Capture the cell that displays the provided text and extract its (x, y) central coordinate. 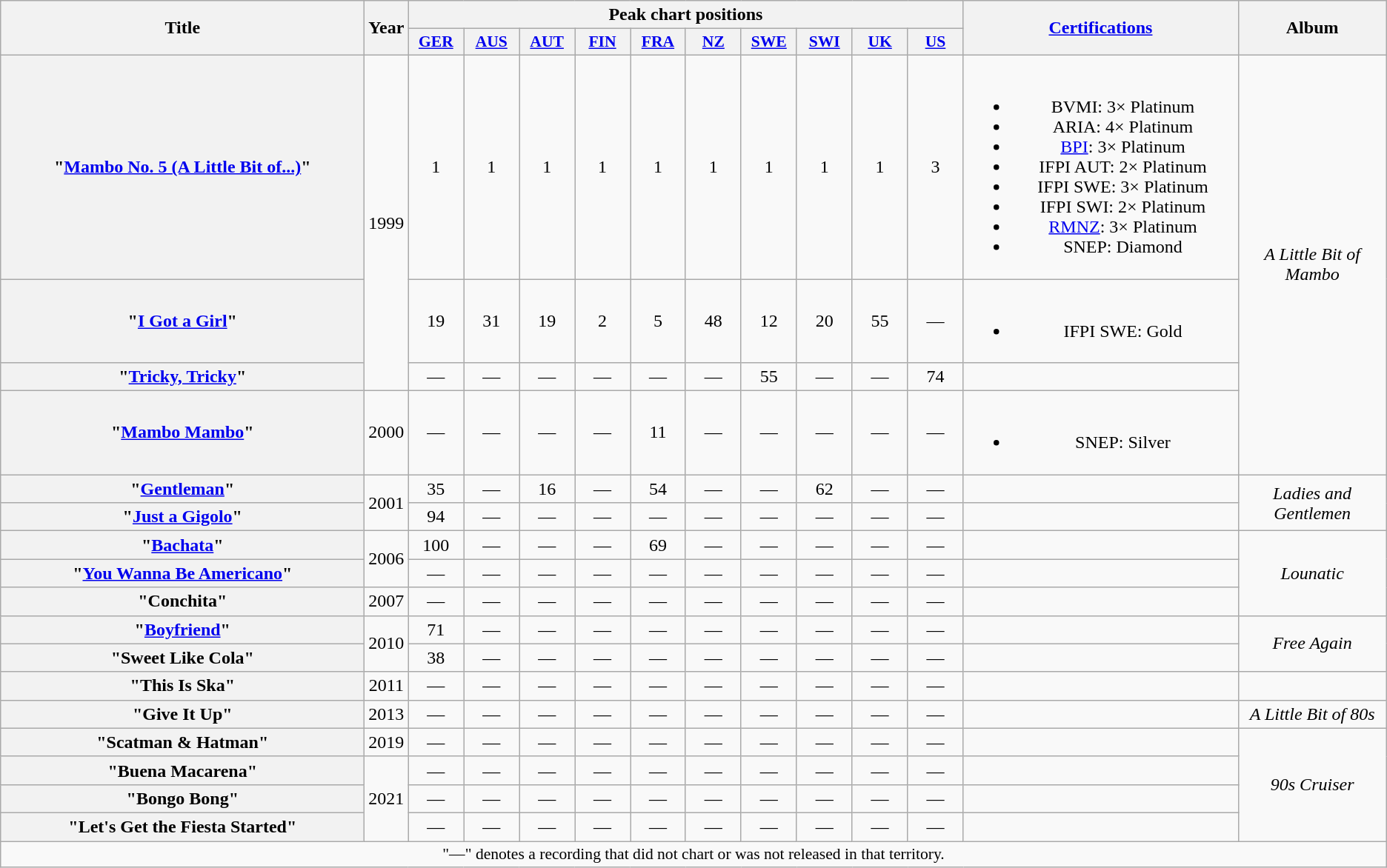
A Little Bit of 80s (1312, 714)
"Let's Get the Fiesta Started" (182, 827)
2010 (387, 644)
"Mambo Mambo" (182, 433)
"Just a Gigolo" (182, 517)
IFPI SWE: Gold (1101, 320)
69 (658, 545)
"Mambo No. 5 (A Little Bit of...)" (182, 167)
62 (824, 489)
"Scatman & Hatman" (182, 742)
5 (658, 320)
BVMI: 3× PlatinumARIA: 4× PlatinumBPI: 3× PlatinumIFPI AUT: 2× PlatinumIFPI SWE: 3× PlatinumIFPI SWI: 2× PlatinumRMNZ: 3× PlatinumSNEP: Diamond (1101, 167)
A Little Bit of Mambo (1312, 264)
100 (436, 545)
"Buena Macarena" (182, 770)
AUT (547, 42)
FIN (603, 42)
SWI (824, 42)
Certifications (1101, 28)
"Boyfriend" (182, 630)
2007 (387, 601)
Album (1312, 28)
2019 (387, 742)
2011 (387, 686)
Lounatic (1312, 573)
20 (824, 320)
2000 (387, 433)
16 (547, 489)
Title (182, 28)
11 (658, 433)
12 (769, 320)
2 (603, 320)
2021 (387, 798)
SNEP: Silver (1101, 433)
31 (492, 320)
2006 (387, 559)
"Give It Up" (182, 714)
"Gentleman" (182, 489)
90s Cruiser (1312, 784)
AUS (492, 42)
2013 (387, 714)
"I Got a Girl" (182, 320)
"Bachata" (182, 545)
Ladies and Gentlemen (1312, 503)
"This Is Ska" (182, 686)
94 (436, 517)
UK (880, 42)
NZ (713, 42)
SWE (769, 42)
48 (713, 320)
35 (436, 489)
"Tricky, Tricky" (182, 377)
71 (436, 630)
"You Wanna Be Americano" (182, 573)
"Conchita" (182, 601)
US (935, 42)
Year (387, 28)
"Bongo Bong" (182, 798)
"—" denotes a recording that did not chart or was not released in that territory. (693, 855)
74 (935, 377)
38 (436, 658)
Free Again (1312, 644)
2001 (387, 503)
GER (436, 42)
1999 (387, 222)
Peak chart positions (686, 15)
54 (658, 489)
"Sweet Like Cola" (182, 658)
FRA (658, 42)
3 (935, 167)
